Identify which cell holds the provided text, then report its (x, y) central coordinate. 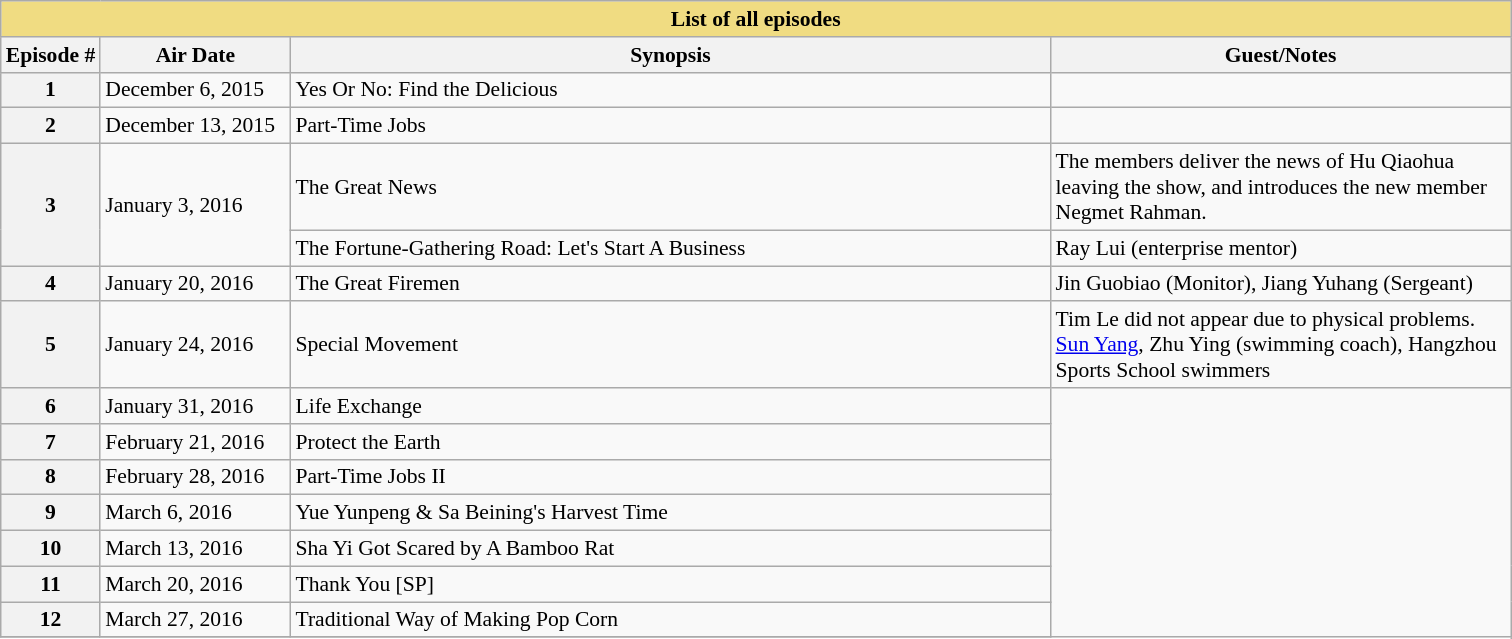
February 21, 2016 (195, 442)
1 (51, 90)
Special Movement (670, 346)
The Great Firemen (670, 284)
December 13, 2015 (195, 126)
4 (51, 284)
January 24, 2016 (195, 346)
March 27, 2016 (195, 620)
March 13, 2016 (195, 549)
Sha Yi Got Scared by A Bamboo Rat (670, 549)
Protect the Earth (670, 442)
January 20, 2016 (195, 284)
February 28, 2016 (195, 477)
March 6, 2016 (195, 513)
5 (51, 346)
Episode # (51, 55)
Tim Le did not appear due to physical problems.Sun Yang, Zhu Ying (swimming coach), Hangzhou Sports School swimmers (1281, 346)
December 6, 2015 (195, 90)
Yes Or No: Find the Delicious (670, 90)
The Fortune-Gathering Road: Let's Start A Business (670, 248)
Life Exchange (670, 406)
Thank You [SP] (670, 584)
3 (51, 205)
Air Date (195, 55)
Ray Lui (enterprise mentor) (1281, 248)
Guest/Notes (1281, 55)
January 31, 2016 (195, 406)
List of all episodes (756, 19)
7 (51, 442)
Synopsis (670, 55)
11 (51, 584)
9 (51, 513)
Part-Time Jobs II (670, 477)
2 (51, 126)
Jin Guobiao (Monitor), Jiang Yuhang (Sergeant) (1281, 284)
The members deliver the news of Hu Qiaohua leaving the show, and introduces the new member Negmet Rahman. (1281, 188)
6 (51, 406)
10 (51, 549)
The Great News (670, 188)
12 (51, 620)
Part-Time Jobs (670, 126)
Yue Yunpeng & Sa Beining's Harvest Time (670, 513)
8 (51, 477)
Traditional Way of Making Pop Corn (670, 620)
January 3, 2016 (195, 205)
March 20, 2016 (195, 584)
